Pinpoint the cell where the given text exists, returning its [X, Y] midpoint coordinate. 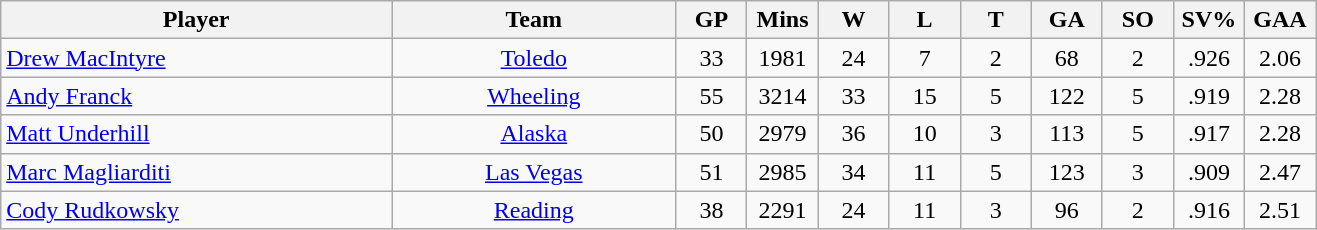
55 [712, 96]
Alaska [534, 134]
96 [1066, 210]
2985 [782, 172]
113 [1066, 134]
3214 [782, 96]
SV% [1208, 20]
.917 [1208, 134]
GA [1066, 20]
Las Vegas [534, 172]
T [996, 20]
Marc Magliarditi [196, 172]
.909 [1208, 172]
.926 [1208, 58]
122 [1066, 96]
GAA [1280, 20]
68 [1066, 58]
123 [1066, 172]
Reading [534, 210]
Andy Franck [196, 96]
Mins [782, 20]
Player [196, 20]
7 [924, 58]
2.51 [1280, 210]
2291 [782, 210]
GP [712, 20]
36 [854, 134]
Cody Rudkowsky [196, 210]
51 [712, 172]
2979 [782, 134]
Drew MacIntyre [196, 58]
Team [534, 20]
L [924, 20]
10 [924, 134]
2.06 [1280, 58]
2.47 [1280, 172]
38 [712, 210]
1981 [782, 58]
Toledo [534, 58]
50 [712, 134]
W [854, 20]
15 [924, 96]
SO [1138, 20]
.919 [1208, 96]
Matt Underhill [196, 134]
34 [854, 172]
.916 [1208, 210]
Wheeling [534, 96]
